Identify which cell holds the provided text, then report its (x, y) central coordinate. 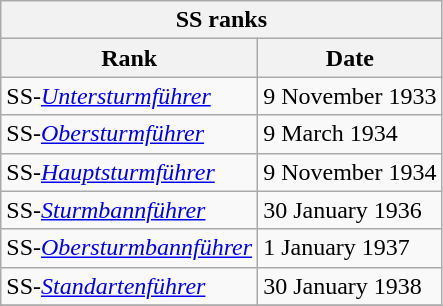
9 March 1934 (350, 134)
Rank (130, 58)
SS ranks (222, 20)
SS-Untersturmführer (130, 96)
9 November 1934 (350, 172)
SS-Obersturmbannführer (130, 248)
SS-Hauptsturmführer (130, 172)
30 January 1938 (350, 286)
SS-Standartenführer (130, 286)
SS-Sturmbannführer (130, 210)
9 November 1933 (350, 96)
30 January 1936 (350, 210)
SS-Obersturmführer (130, 134)
Date (350, 58)
1 January 1937 (350, 248)
